Search for the cell housing the specified text and yield its (x, y) center coordinate. 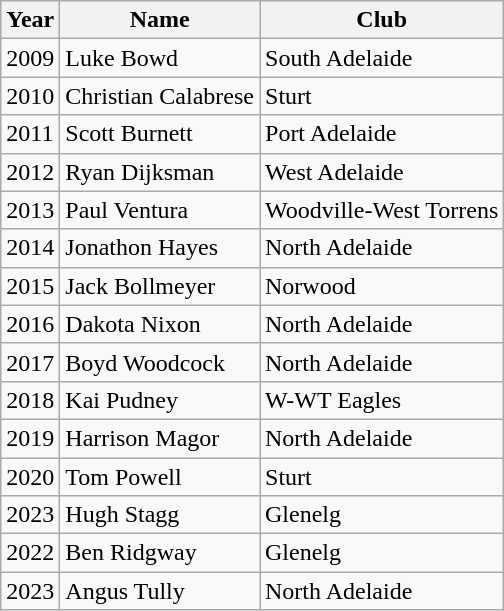
2019 (30, 438)
Club (382, 20)
Ben Ridgway (160, 553)
2017 (30, 362)
2020 (30, 477)
2022 (30, 553)
Ryan Dijksman (160, 172)
Hugh Stagg (160, 515)
W-WT Eagles (382, 400)
Name (160, 20)
Jonathon Hayes (160, 248)
Paul Ventura (160, 210)
West Adelaide (382, 172)
2013 (30, 210)
Scott Burnett (160, 134)
Woodville-West Torrens (382, 210)
Harrison Magor (160, 438)
2010 (30, 96)
Norwood (382, 286)
Luke Bowd (160, 58)
Christian Calabrese (160, 96)
2009 (30, 58)
Port Adelaide (382, 134)
Dakota Nixon (160, 324)
South Adelaide (382, 58)
2012 (30, 172)
2015 (30, 286)
2016 (30, 324)
Kai Pudney (160, 400)
Boyd Woodcock (160, 362)
2018 (30, 400)
Year (30, 20)
2014 (30, 248)
Jack Bollmeyer (160, 286)
Angus Tully (160, 591)
Tom Powell (160, 477)
2011 (30, 134)
